Output the [X, Y] coordinate of the center of the cell containing the given text.  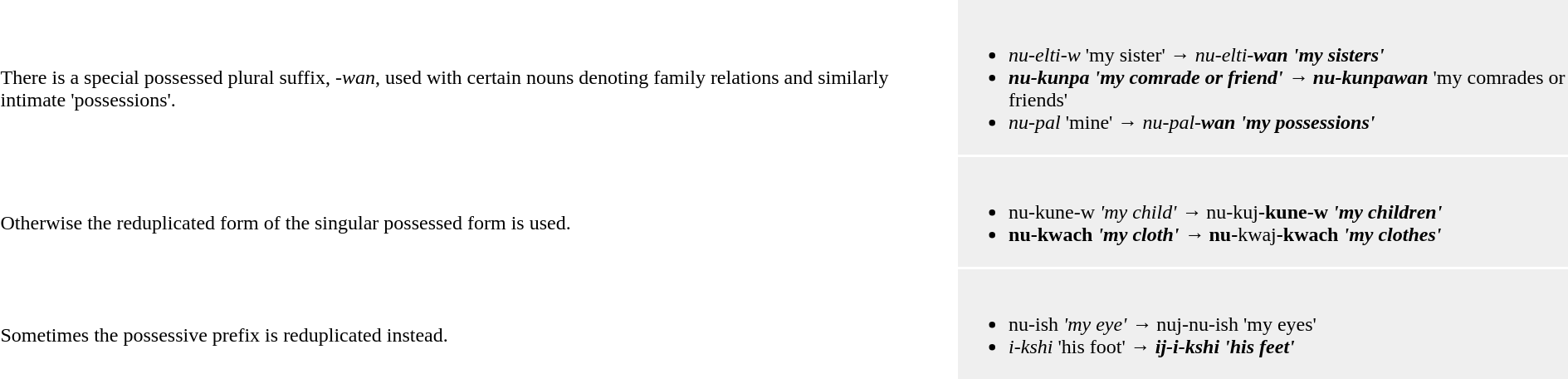
nu-ish 'my eye' → nuj-nu-ish 'my eyes'i-kshi 'his foot' → ij-i-kshi 'his feet' [1263, 324]
nu-kune-w 'my child' → nu-kuj-kune-w 'my children'nu-kwach 'my cloth' → nu-kwaj-kwach 'my clothes' [1263, 212]
